Extract the [X, Y] coordinate from the center of the cell holding the provided text.  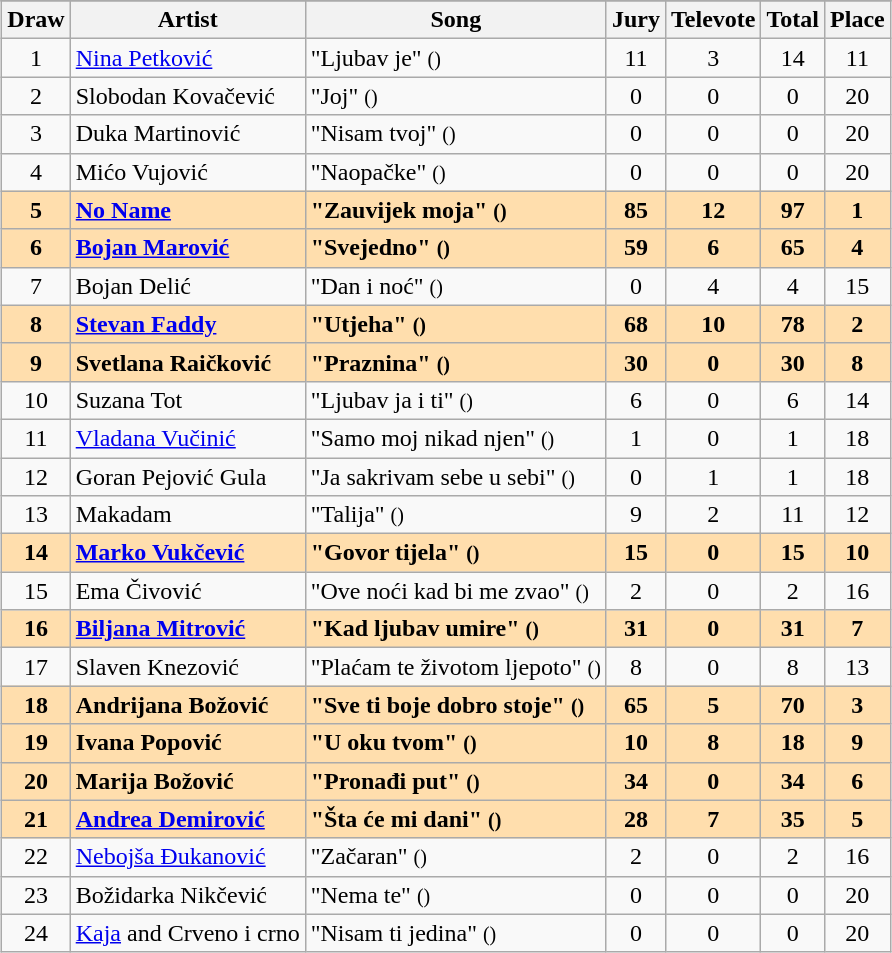
85 [636, 210]
Mićo Vujović [188, 172]
"Naopačke" () [456, 172]
Biljana Mitrović [188, 629]
Andrea Demirović [188, 819]
Slobodan Kovačević [188, 96]
70 [793, 705]
Stevan Faddy [188, 324]
Total [793, 20]
Ivana Popović [188, 743]
68 [636, 324]
"Dan i noć" () [456, 286]
"Ljubav je" () [456, 58]
24 [36, 933]
Duka Martinović [188, 134]
"Samo moj nikad njen" () [456, 438]
Еma Čivović [188, 591]
22 [36, 857]
Marko Vukčević [188, 553]
"Šta će mi dani" () [456, 819]
"Zauvijek moja" () [456, 210]
17 [36, 667]
"Sve ti boje dobro stoje" () [456, 705]
"Kad ljubav umire" () [456, 629]
19 [36, 743]
Makadam [188, 515]
97 [793, 210]
Božidarka Nikčević [188, 895]
Svetlana Raičković [188, 362]
No Name [188, 210]
Jury [636, 20]
Song [456, 20]
"Јој" () [456, 96]
Bojan Delić [188, 286]
"Praznina" () [456, 362]
Nina Petković [188, 58]
"Talija" () [456, 515]
21 [36, 819]
78 [793, 324]
"Nema te" () [456, 895]
Artist [188, 20]
Kаја and Crveno i crno [188, 933]
"Govor tijela" () [456, 553]
Nebojša Đukanović [188, 857]
"Ove noći kad bi me zvao" () [456, 591]
Draw [36, 20]
Slaven Knezović [188, 667]
Goran Pejović Gula [188, 477]
28 [636, 819]
"Plaćam te životom ljepoto" () [456, 667]
"Utjeha" () [456, 324]
Place [858, 20]
Vladana Vučinić [188, 438]
"Svejedno" () [456, 248]
"Začaran" () [456, 857]
"Ja sakrivam sebe u sebi" () [456, 477]
"Ljubav ja i ti" () [456, 400]
Bojan Marović [188, 248]
"Pronađi put" () [456, 781]
"U oku tvom" () [456, 743]
35 [793, 819]
"Nisam tvoj" () [456, 134]
Televote [712, 20]
Marija Božović [188, 781]
23 [36, 895]
Andrijana Božović [188, 705]
59 [636, 248]
"Nisam ti jedina" () [456, 933]
Suzana Tot [188, 400]
